Return the (x, y) coordinate for the center point of the cell that contains the specified text.  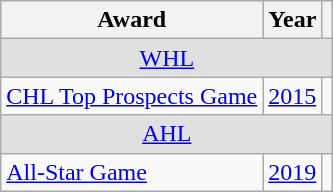
AHL (167, 134)
2015 (292, 96)
2019 (292, 172)
Award (132, 20)
CHL Top Prospects Game (132, 96)
All-Star Game (132, 172)
WHL (167, 58)
Year (292, 20)
